Extract the (X, Y) coordinate from the center of the cell holding the provided text.  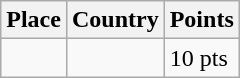
Points (202, 20)
Place (34, 20)
10 pts (202, 58)
Country (115, 20)
